Provide the [x, y] coordinate of the cell's center where the given text is located.  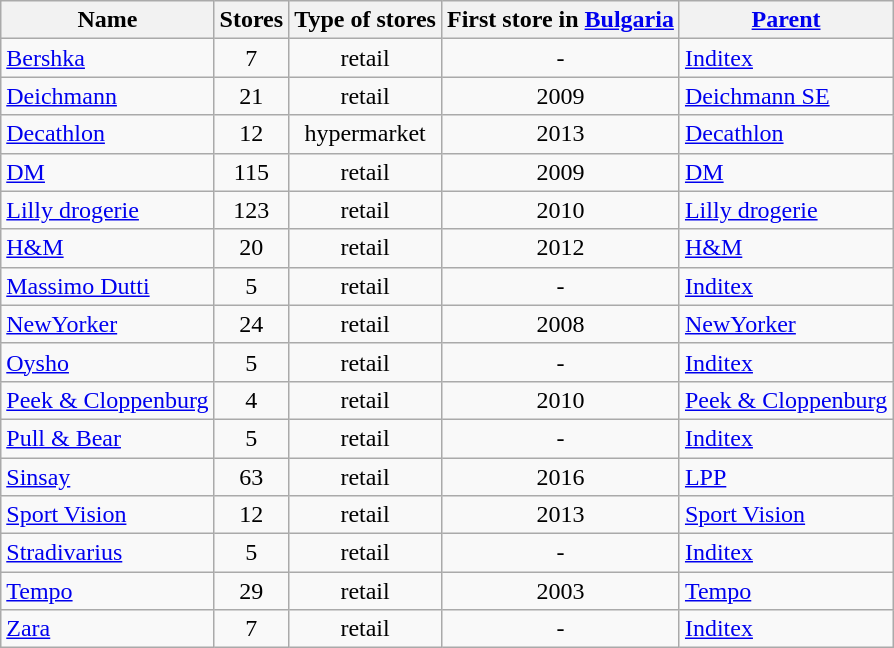
2012 [560, 248]
24 [252, 324]
29 [252, 591]
hypermarket [366, 134]
20 [252, 248]
Bershka [108, 58]
115 [252, 172]
4 [252, 400]
Deichmann [108, 96]
2008 [560, 324]
Zara [108, 629]
Type of stores [366, 20]
Sinsay [108, 477]
LPP [786, 477]
Parent [786, 20]
21 [252, 96]
Deichmann SE [786, 96]
Pull & Bear [108, 438]
Massimo Dutti [108, 286]
Oysho [108, 362]
Name [108, 20]
63 [252, 477]
2016 [560, 477]
2003 [560, 591]
First store in Bulgaria [560, 20]
Stradivarius [108, 553]
Stores [252, 20]
123 [252, 210]
